Find where the given text appears and provide that cell's center as (X, Y) coordinate. 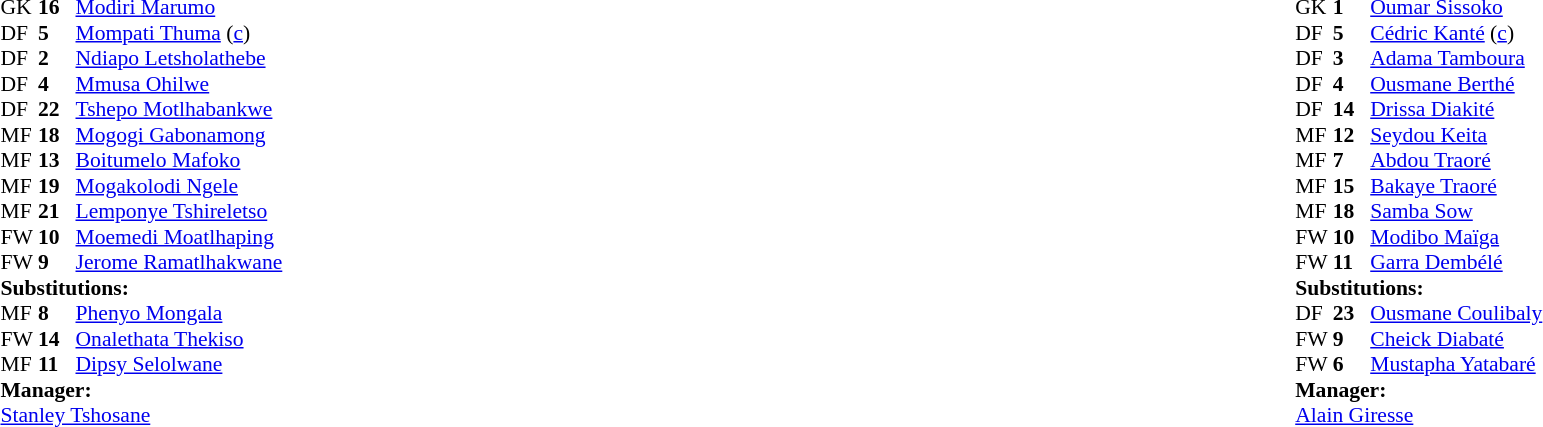
Moemedi Moatlhaping (180, 237)
2 (57, 59)
13 (57, 161)
Mogakolodi Ngele (180, 186)
Ousmane Berthé (1456, 84)
Jerome Ramatlhakwane (180, 263)
Dipsy Selolwane (180, 365)
8 (57, 313)
Garra Dembélé (1456, 263)
Ndiapo Letsholathebe (180, 59)
19 (57, 186)
Mompati Thuma (c) (180, 33)
Lemponye Tshireletso (180, 211)
Adama Tamboura (1456, 59)
Onalethata Thekiso (180, 339)
Samba Sow (1456, 211)
Mogogi Gabonamong (180, 135)
Bakaye Traoré (1456, 186)
Cheick Diabaté (1456, 339)
12 (1352, 135)
21 (57, 211)
Modibo Maïga (1456, 237)
7 (1352, 161)
Abdou Traoré (1456, 161)
Seydou Keita (1456, 135)
Tshepo Motlhabankwe (180, 109)
22 (57, 109)
Boitumelo Mafoko (180, 161)
23 (1352, 313)
6 (1352, 365)
Cédric Kanté (c) (1456, 33)
Ousmane Coulibaly (1456, 313)
Drissa Diakité (1456, 109)
3 (1352, 59)
Mustapha Yatabaré (1456, 365)
15 (1352, 186)
Mmusa Ohilwe (180, 84)
Phenyo Mongala (180, 313)
